Output the [X, Y] coordinate of the center of the cell containing the given text.  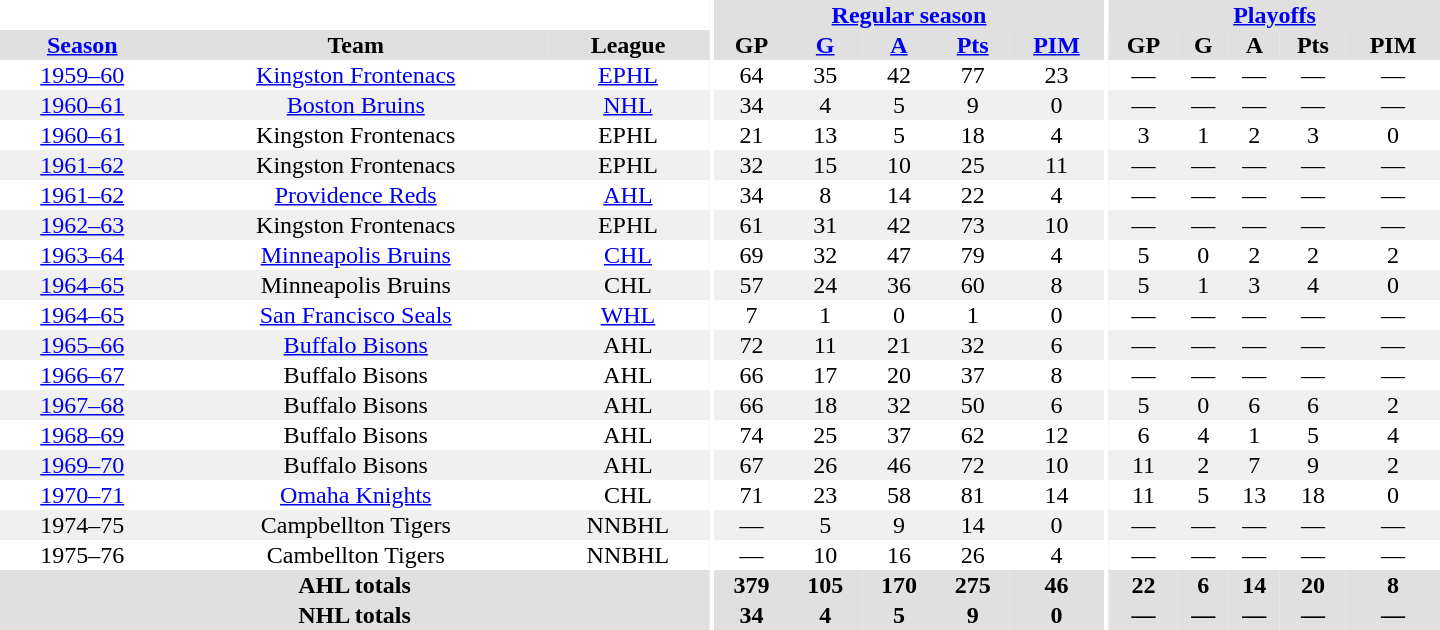
64 [752, 75]
1962–63 [82, 225]
Boston Bruins [355, 105]
17 [825, 375]
74 [752, 435]
77 [973, 75]
Team [355, 45]
58 [899, 495]
73 [973, 225]
San Francisco Seals [355, 315]
1974–75 [82, 525]
275 [973, 585]
36 [899, 285]
170 [899, 585]
16 [899, 555]
1968–69 [82, 435]
31 [825, 225]
1975–76 [82, 555]
WHL [628, 315]
Cambellton Tigers [355, 555]
61 [752, 225]
12 [1057, 435]
62 [973, 435]
35 [825, 75]
67 [752, 465]
1967–68 [82, 405]
1959–60 [82, 75]
Playoffs [1274, 15]
15 [825, 165]
1965–66 [82, 345]
71 [752, 495]
24 [825, 285]
Providence Reds [355, 195]
Regular season [910, 15]
379 [752, 585]
47 [899, 255]
NHL totals [354, 615]
1963–64 [82, 255]
1966–67 [82, 375]
NHL [628, 105]
79 [973, 255]
50 [973, 405]
57 [752, 285]
1970–71 [82, 495]
Omaha Knights [355, 495]
AHL totals [354, 585]
105 [825, 585]
League [628, 45]
69 [752, 255]
Season [82, 45]
81 [973, 495]
Campbellton Tigers [355, 525]
1969–70 [82, 465]
60 [973, 285]
